Extract the (x, y) coordinate from the center of the cell holding the provided text.  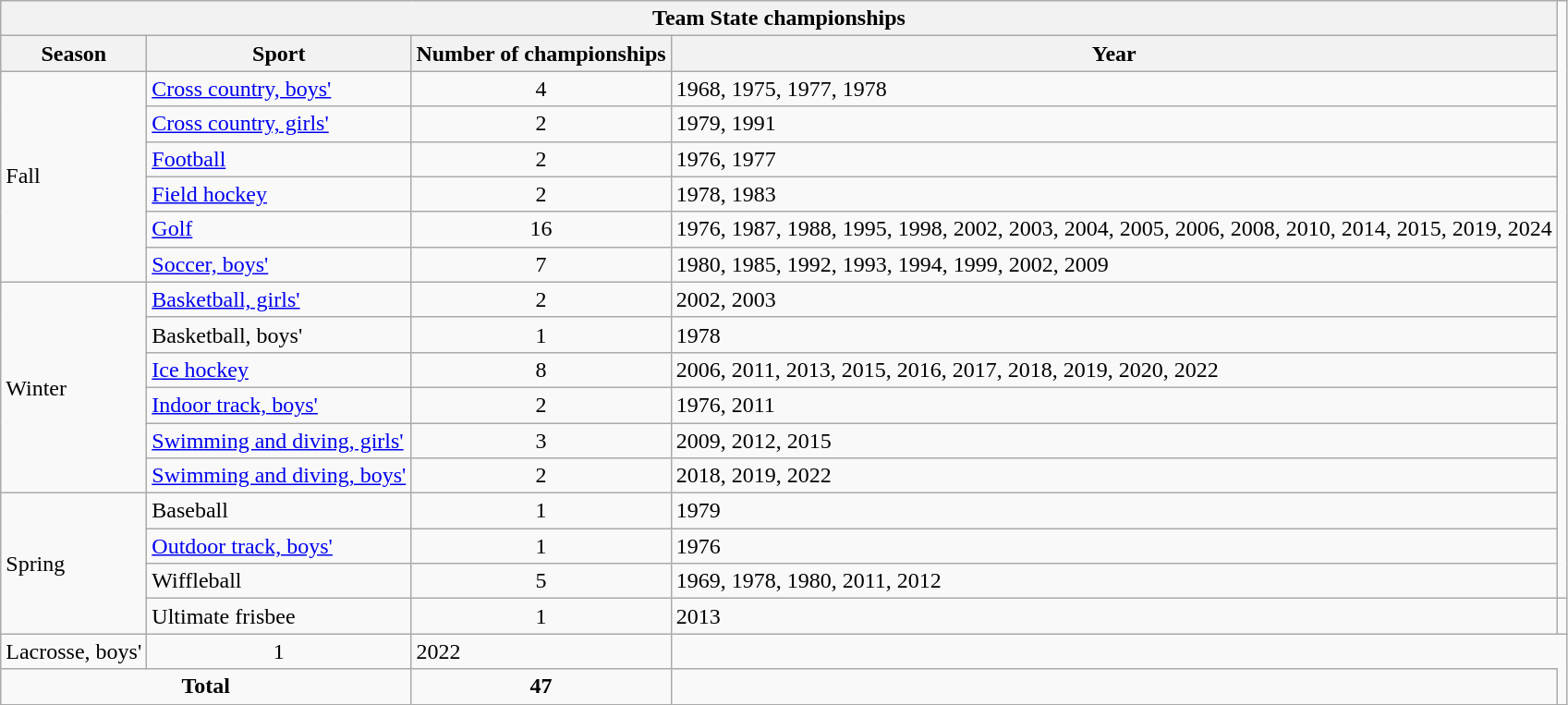
Spring (74, 564)
Swimming and diving, boys' (279, 476)
Soccer, boys' (279, 264)
7 (541, 264)
Basketball, boys' (279, 334)
Ice hockey (279, 370)
1978 (1114, 334)
Baseball (279, 511)
Cross country, boys' (279, 89)
2009, 2012, 2015 (1114, 441)
Football (279, 159)
1979, 1991 (1114, 124)
2022 (541, 651)
2013 (1114, 616)
Season (74, 54)
47 (541, 687)
1976 (1114, 546)
1980, 1985, 1992, 1993, 1994, 1999, 2002, 2009 (1114, 264)
1979 (1114, 511)
Total (206, 687)
Basketball, girls' (279, 299)
Ultimate frisbee (279, 616)
4 (541, 89)
Outdoor track, boys' (279, 546)
Fall (74, 176)
16 (541, 229)
Winter (74, 387)
Swimming and diving, girls' (279, 441)
1968, 1975, 1977, 1978 (1114, 89)
1976, 2011 (1114, 405)
Year (1114, 54)
Sport (279, 54)
1978, 1983 (1114, 194)
Cross country, girls' (279, 124)
Field hockey (279, 194)
Wiffleball (279, 581)
Golf (279, 229)
Number of championships (541, 54)
1969, 1978, 1980, 2011, 2012 (1114, 581)
8 (541, 370)
1976, 1987, 1988, 1995, 1998, 2002, 2003, 2004, 2005, 2006, 2008, 2010, 2014, 2015, 2019, 2024 (1114, 229)
Team State championships (779, 18)
3 (541, 441)
5 (541, 581)
2006, 2011, 2013, 2015, 2016, 2017, 2018, 2019, 2020, 2022 (1114, 370)
1976, 1977 (1114, 159)
Indoor track, boys' (279, 405)
2002, 2003 (1114, 299)
Lacrosse, boys' (74, 651)
2018, 2019, 2022 (1114, 476)
